Identify which cell holds the provided text, then report its (X, Y) central coordinate. 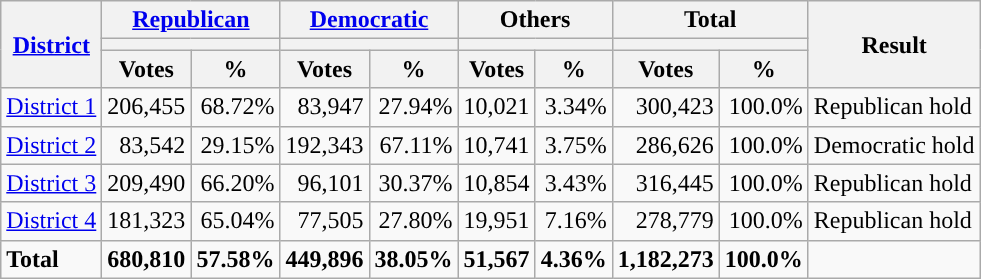
29.15% (236, 145)
57.58% (236, 259)
4.36% (574, 259)
680,810 (146, 259)
286,626 (666, 145)
Republican (191, 20)
District 2 (52, 145)
District (52, 44)
278,779 (666, 221)
10,741 (496, 145)
51,567 (496, 259)
83,542 (146, 145)
3.75% (574, 145)
65.04% (236, 221)
181,323 (146, 221)
3.43% (574, 183)
449,896 (324, 259)
300,423 (666, 107)
77,505 (324, 221)
67.11% (414, 145)
District 1 (52, 107)
83,947 (324, 107)
316,445 (666, 183)
30.37% (414, 183)
1,182,273 (666, 259)
District 3 (52, 183)
209,490 (146, 183)
Result (894, 44)
10,854 (496, 183)
27.80% (414, 221)
27.94% (414, 107)
3.34% (574, 107)
96,101 (324, 183)
68.72% (236, 107)
District 4 (52, 221)
Democratic hold (894, 145)
66.20% (236, 183)
Democratic (369, 20)
206,455 (146, 107)
10,021 (496, 107)
38.05% (414, 259)
Others (535, 20)
192,343 (324, 145)
7.16% (574, 221)
19,951 (496, 221)
